Search for the cell housing the specified text and yield its [x, y] center coordinate. 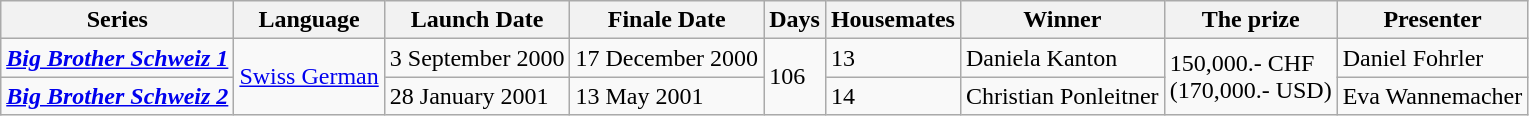
28 January 2001 [477, 96]
The prize [1250, 20]
Presenter [1432, 20]
17 December 2000 [667, 58]
Days [795, 20]
Swiss German [309, 77]
13 May 2001 [667, 96]
Eva Wannemacher [1432, 96]
Housemates [892, 20]
Series [118, 20]
Launch Date [477, 20]
Language [309, 20]
14 [892, 96]
Christian Ponleitner [1062, 96]
106 [795, 77]
Finale Date [667, 20]
Winner [1062, 20]
Big Brother Schweiz 1 [118, 58]
Daniela Kanton [1062, 58]
13 [892, 58]
Big Brother Schweiz 2 [118, 96]
3 September 2000 [477, 58]
150,000.- CHF(170,000.- USD) [1250, 77]
Daniel Fohrler [1432, 58]
